Extract the (X, Y) coordinate from the center of the cell holding the provided text.  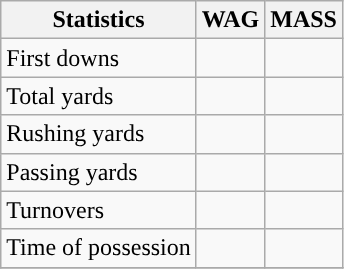
Time of possession (99, 248)
WAG (230, 20)
Turnovers (99, 210)
Total yards (99, 96)
MASS (304, 20)
Statistics (99, 20)
Passing yards (99, 172)
First downs (99, 58)
Rushing yards (99, 134)
